Find where the given text appears and provide that cell's center as (X, Y) coordinate. 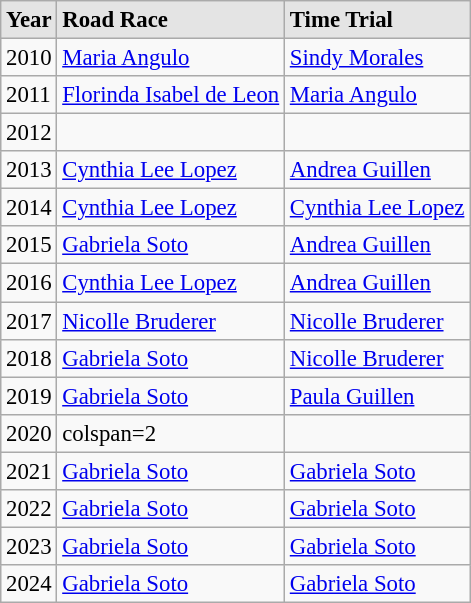
Paula Guillen (378, 396)
Sindy Morales (378, 58)
2024 (29, 584)
2011 (29, 95)
2018 (29, 358)
2012 (29, 133)
2014 (29, 208)
2010 (29, 58)
Year (29, 20)
Florinda Isabel de Leon (171, 95)
2015 (29, 245)
2017 (29, 321)
Time Trial (378, 20)
2019 (29, 396)
Road Race (171, 20)
colspan=2 (171, 433)
2023 (29, 546)
2013 (29, 170)
2020 (29, 433)
2021 (29, 471)
2016 (29, 283)
2022 (29, 509)
